Identify which cell holds the provided text, then report its [x, y] central coordinate. 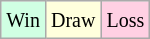
Draw [72, 20]
Win [24, 20]
Loss [126, 20]
